Provide the [X, Y] coordinate of the cell's center where the given text is located.  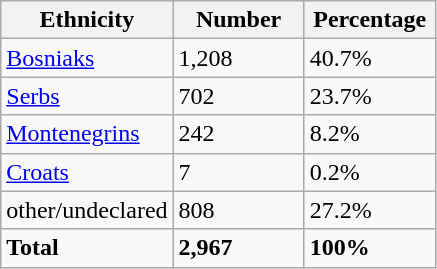
Montenegrins [87, 134]
702 [238, 96]
23.7% [370, 96]
808 [238, 210]
7 [238, 172]
242 [238, 134]
Total [87, 248]
Serbs [87, 96]
40.7% [370, 58]
2,967 [238, 248]
Bosniaks [87, 58]
100% [370, 248]
0.2% [370, 172]
8.2% [370, 134]
27.2% [370, 210]
Percentage [370, 20]
other/undeclared [87, 210]
1,208 [238, 58]
Croats [87, 172]
Number [238, 20]
Ethnicity [87, 20]
